Scan for the cell matching the given text and deliver its [X, Y] coordinate at center. 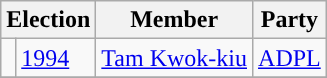
Member [174, 20]
Tam Kwok-kiu [174, 58]
Election [48, 20]
1994 [56, 58]
Party [290, 20]
ADPL [290, 58]
